Find where the given text appears and provide that cell's center as (x, y) coordinate. 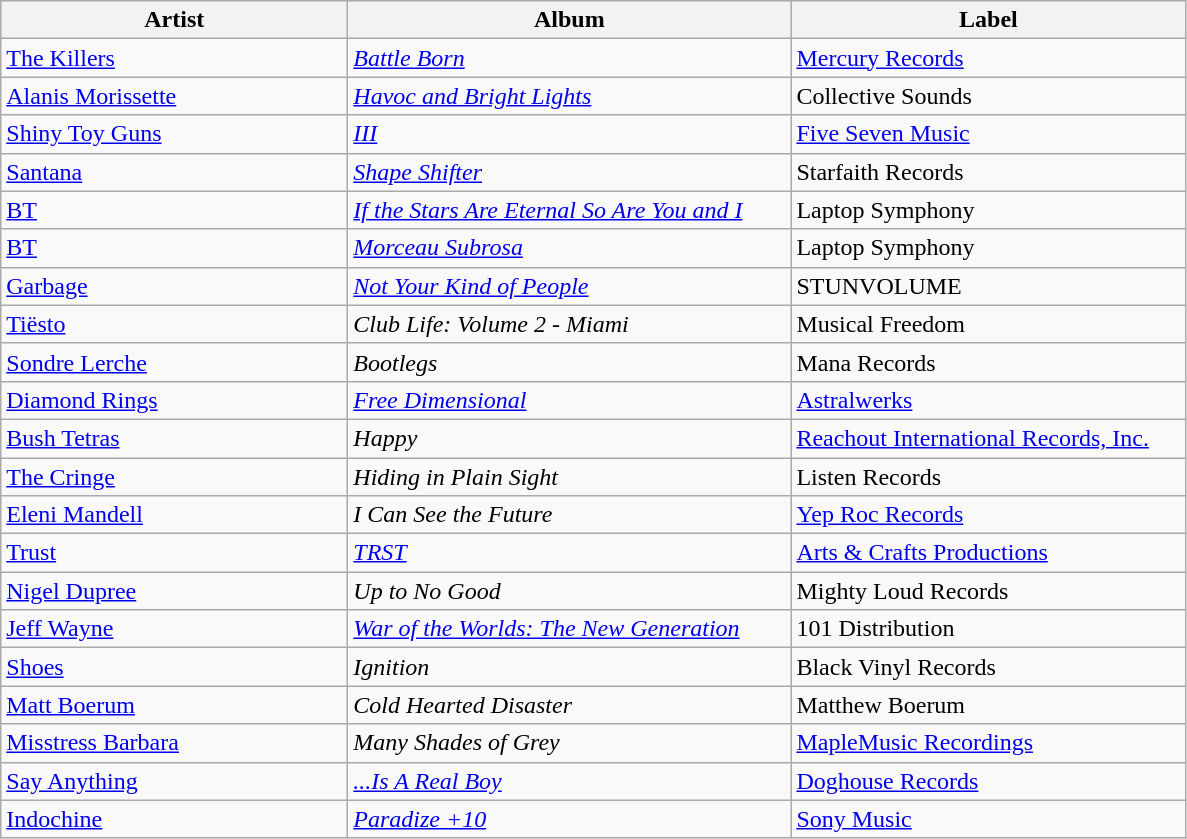
Diamond Rings (174, 400)
Cold Hearted Disaster (570, 705)
Reachout International Records, Inc. (988, 438)
Bootlegs (570, 362)
Astralwerks (988, 400)
The Killers (174, 58)
Ignition (570, 667)
Havoc and Bright Lights (570, 96)
Doghouse Records (988, 781)
Garbage (174, 286)
Jeff Wayne (174, 629)
Sony Music (988, 819)
Collective Sounds (988, 96)
Mercury Records (988, 58)
Indochine (174, 819)
Listen Records (988, 477)
Say Anything (174, 781)
Label (988, 20)
Shiny Toy Guns (174, 134)
If the Stars Are Eternal So Are You and I (570, 210)
Trust (174, 553)
Arts & Crafts Productions (988, 553)
Alanis Morissette (174, 96)
TRST (570, 553)
Battle Born (570, 58)
MapleMusic Recordings (988, 743)
Paradize +10 (570, 819)
Club Life: Volume 2 - Miami (570, 324)
Mighty Loud Records (988, 591)
War of the Worlds: The New Generation (570, 629)
Happy (570, 438)
Album (570, 20)
STUNVOLUME (988, 286)
Misstress Barbara (174, 743)
Starfaith Records (988, 172)
Matt Boerum (174, 705)
Shape Shifter (570, 172)
Matthew Boerum (988, 705)
Musical Freedom (988, 324)
Five Seven Music (988, 134)
Free Dimensional (570, 400)
Hiding in Plain Sight (570, 477)
Mana Records (988, 362)
Morceau Subrosa (570, 248)
The Cringe (174, 477)
...Is A Real Boy (570, 781)
Eleni Mandell (174, 515)
Nigel Dupree (174, 591)
Sondre Lerche (174, 362)
Up to No Good (570, 591)
Artist (174, 20)
Not Your Kind of People (570, 286)
I Can See the Future (570, 515)
Bush Tetras (174, 438)
Shoes (174, 667)
Yep Roc Records (988, 515)
101 Distribution (988, 629)
Santana (174, 172)
Tiësto (174, 324)
Black Vinyl Records (988, 667)
Many Shades of Grey (570, 743)
III (570, 134)
